Identify which cell holds the provided text, then report its (x, y) central coordinate. 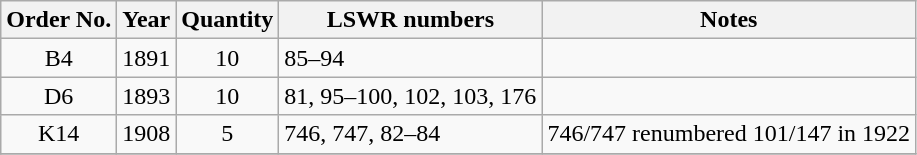
746/747 renumbered 101/147 in 1922 (729, 134)
1891 (146, 58)
B4 (59, 58)
1908 (146, 134)
1893 (146, 96)
5 (228, 134)
Order No. (59, 20)
Year (146, 20)
Notes (729, 20)
K14 (59, 134)
81, 95–100, 102, 103, 176 (410, 96)
85–94 (410, 58)
746, 747, 82–84 (410, 134)
LSWR numbers (410, 20)
D6 (59, 96)
Quantity (228, 20)
